Output the (X, Y) coordinate of the center of the cell containing the given text.  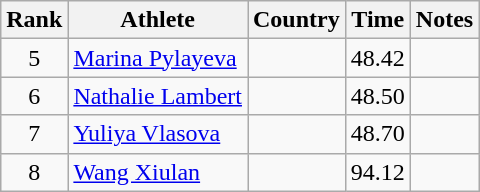
Yuliya Vlasova (158, 134)
5 (34, 58)
Athlete (158, 20)
Country (297, 20)
8 (34, 172)
Rank (34, 20)
Time (378, 20)
Wang Xiulan (158, 172)
48.70 (378, 134)
6 (34, 96)
Nathalie Lambert (158, 96)
94.12 (378, 172)
48.50 (378, 96)
Notes (444, 20)
7 (34, 134)
Marina Pylayeva (158, 58)
48.42 (378, 58)
